Provide the [X, Y] coordinate of the cell's center where the given text is located.  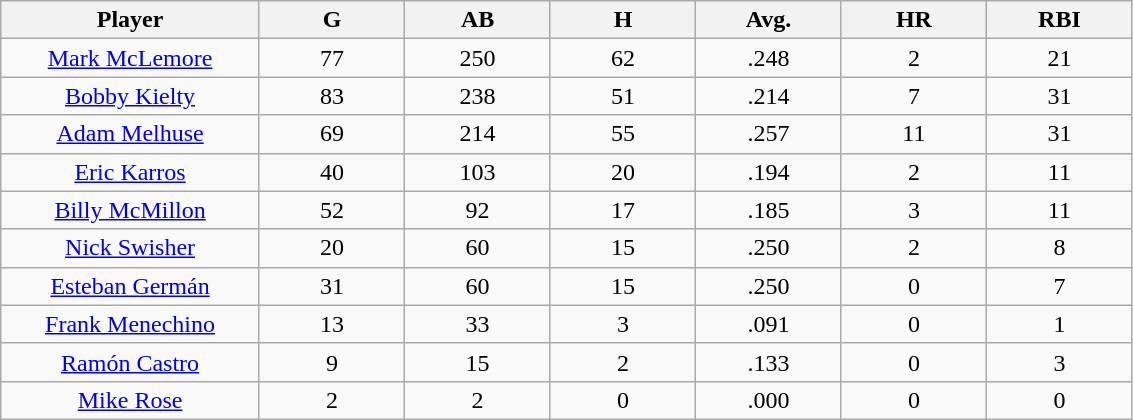
Esteban Germán [130, 286]
214 [478, 134]
40 [332, 172]
Avg. [768, 20]
52 [332, 210]
1 [1060, 324]
Player [130, 20]
8 [1060, 248]
H [622, 20]
77 [332, 58]
250 [478, 58]
69 [332, 134]
83 [332, 96]
.248 [768, 58]
51 [622, 96]
17 [622, 210]
Nick Swisher [130, 248]
103 [478, 172]
.257 [768, 134]
92 [478, 210]
55 [622, 134]
Bobby Kielty [130, 96]
Adam Melhuse [130, 134]
RBI [1060, 20]
9 [332, 362]
Mark McLemore [130, 58]
.185 [768, 210]
13 [332, 324]
.000 [768, 400]
21 [1060, 58]
238 [478, 96]
Eric Karros [130, 172]
Ramón Castro [130, 362]
.091 [768, 324]
.214 [768, 96]
33 [478, 324]
AB [478, 20]
Billy McMillon [130, 210]
.133 [768, 362]
Frank Menechino [130, 324]
HR [914, 20]
62 [622, 58]
.194 [768, 172]
Mike Rose [130, 400]
G [332, 20]
